Identify which cell holds the provided text, then report its [x, y] central coordinate. 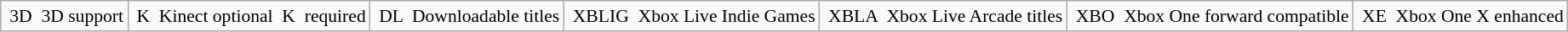
K Kinect optional K required [249, 16]
DL Downloadable titles [467, 16]
3D 3D support [65, 16]
XBO Xbox One forward compatible [1210, 16]
XBLIG Xbox Live Indie Games [691, 16]
XE Xbox One X enhanced [1461, 16]
XBLA Xbox Live Arcade titles [943, 16]
